Capture the cell that displays the provided text and extract its [X, Y] central coordinate. 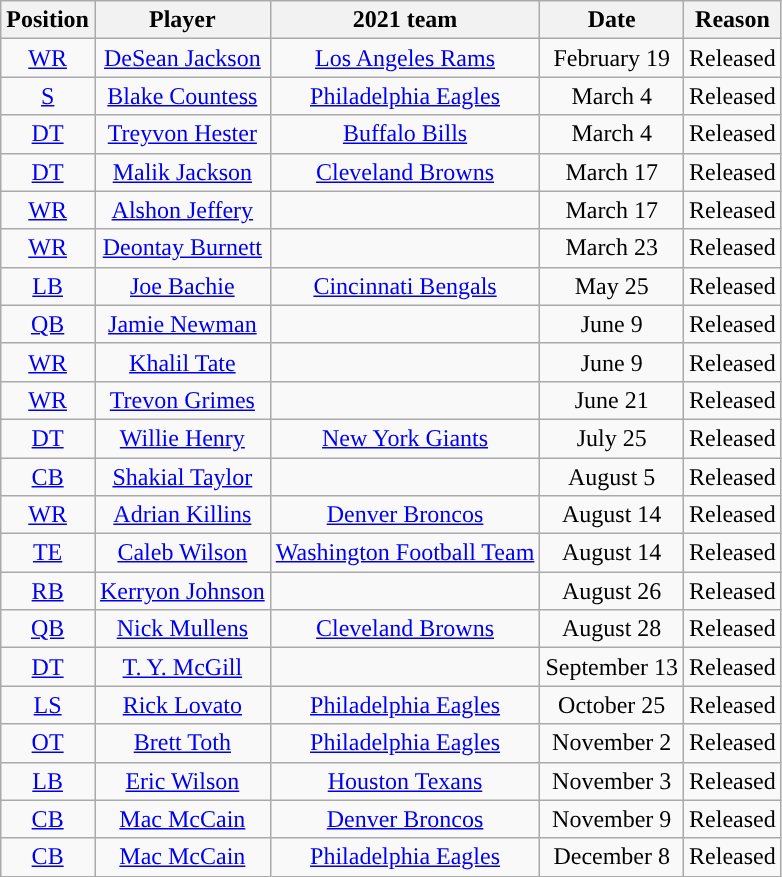
T. Y. McGill [182, 667]
Khalil Tate [182, 362]
November 3 [612, 781]
August 26 [612, 591]
2021 team [405, 20]
Jamie Newman [182, 324]
Eric Wilson [182, 781]
RB [48, 591]
November 2 [612, 743]
August 28 [612, 629]
Blake Countess [182, 96]
Kerryon Johnson [182, 591]
Alshon Jeffery [182, 210]
Rick Lovato [182, 705]
Malik Jackson [182, 172]
December 8 [612, 857]
Caleb Wilson [182, 553]
Shakial Taylor [182, 477]
November 9 [612, 819]
New York Giants [405, 438]
Los Angeles Rams [405, 58]
May 25 [612, 286]
S [48, 96]
Deontay Burnett [182, 248]
Date [612, 20]
September 13 [612, 667]
Joe Bachie [182, 286]
Nick Mullens [182, 629]
Reason [733, 20]
Houston Texans [405, 781]
DeSean Jackson [182, 58]
Washington Football Team [405, 553]
Willie Henry [182, 438]
Brett Toth [182, 743]
October 25 [612, 705]
August 5 [612, 477]
Trevon Grimes [182, 400]
TE [48, 553]
Cincinnati Bengals [405, 286]
Buffalo Bills [405, 134]
June 21 [612, 400]
Adrian Killins [182, 515]
Player [182, 20]
February 19 [612, 58]
LS [48, 705]
Treyvon Hester [182, 134]
Position [48, 20]
OT [48, 743]
March 23 [612, 248]
July 25 [612, 438]
